Scan for the cell matching the given text and deliver its (X, Y) coordinate at center. 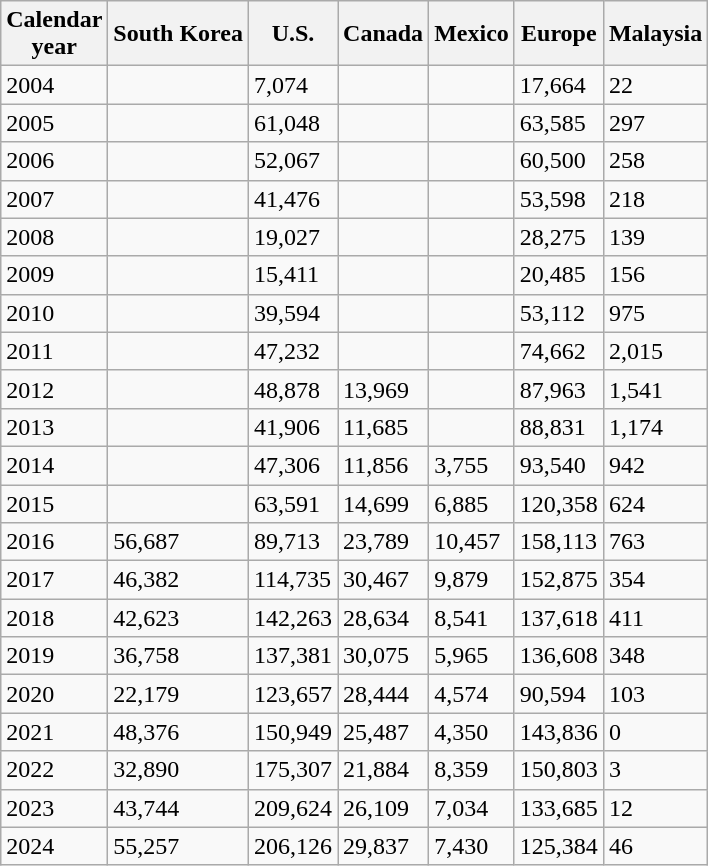
U.S. (292, 34)
2020 (54, 694)
Malaysia (655, 34)
47,232 (292, 351)
39,594 (292, 313)
156 (655, 275)
26,109 (384, 808)
21,884 (384, 770)
87,963 (558, 389)
2011 (54, 351)
4,574 (472, 694)
29,837 (384, 846)
41,906 (292, 427)
48,878 (292, 389)
Canada (384, 34)
763 (655, 542)
46 (655, 846)
61,048 (292, 123)
8,541 (472, 618)
13,969 (384, 389)
2006 (54, 161)
23,789 (384, 542)
6,885 (472, 503)
2010 (54, 313)
53,598 (558, 199)
206,126 (292, 846)
89,713 (292, 542)
Calendaryear (54, 34)
41,476 (292, 199)
11,856 (384, 465)
942 (655, 465)
28,275 (558, 237)
46,382 (178, 580)
2,015 (655, 351)
28,444 (384, 694)
0 (655, 732)
3 (655, 770)
2021 (54, 732)
32,890 (178, 770)
8,359 (472, 770)
2018 (54, 618)
2014 (54, 465)
42,623 (178, 618)
158,113 (558, 542)
139 (655, 237)
20,485 (558, 275)
25,487 (384, 732)
South Korea (178, 34)
30,467 (384, 580)
63,591 (292, 503)
Mexico (472, 34)
5,965 (472, 656)
11,685 (384, 427)
55,257 (178, 846)
3,755 (472, 465)
63,585 (558, 123)
136,608 (558, 656)
2023 (54, 808)
1,541 (655, 389)
150,803 (558, 770)
53,112 (558, 313)
22 (655, 85)
7,034 (472, 808)
2024 (54, 846)
43,744 (178, 808)
2007 (54, 199)
9,879 (472, 580)
56,687 (178, 542)
114,735 (292, 580)
22,179 (178, 694)
2008 (54, 237)
2004 (54, 85)
348 (655, 656)
354 (655, 580)
30,075 (384, 656)
133,685 (558, 808)
125,384 (558, 846)
2005 (54, 123)
137,381 (292, 656)
90,594 (558, 694)
2016 (54, 542)
142,263 (292, 618)
143,836 (558, 732)
7,430 (472, 846)
152,875 (558, 580)
60,500 (558, 161)
48,376 (178, 732)
218 (655, 199)
411 (655, 618)
28,634 (384, 618)
2013 (54, 427)
2009 (54, 275)
17,664 (558, 85)
4,350 (472, 732)
1,174 (655, 427)
12 (655, 808)
975 (655, 313)
137,618 (558, 618)
74,662 (558, 351)
19,027 (292, 237)
2012 (54, 389)
175,307 (292, 770)
2017 (54, 580)
10,457 (472, 542)
209,624 (292, 808)
123,657 (292, 694)
258 (655, 161)
297 (655, 123)
52,067 (292, 161)
Europe (558, 34)
150,949 (292, 732)
15,411 (292, 275)
624 (655, 503)
47,306 (292, 465)
88,831 (558, 427)
93,540 (558, 465)
36,758 (178, 656)
14,699 (384, 503)
103 (655, 694)
120,358 (558, 503)
7,074 (292, 85)
2015 (54, 503)
2019 (54, 656)
2022 (54, 770)
